For the text-containing cell, return its midpoint in [X, Y] coordinate format. 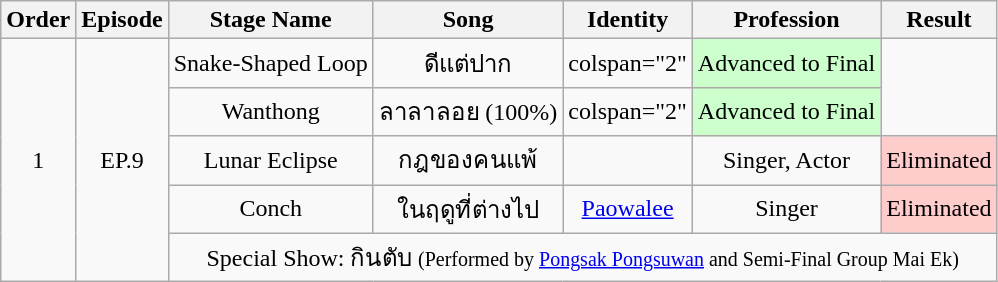
Stage Name [270, 20]
กฎของคนแพ้ [468, 160]
Episode [122, 20]
Song [468, 20]
ลาลาลอย (100%) [468, 112]
Wanthong [270, 112]
Singer, Actor [786, 160]
Result [939, 20]
Lunar Eclipse [270, 160]
ดีแต่ปาก [468, 64]
Profession [786, 20]
Conch [270, 208]
Paowalee [628, 208]
Special Show: กินตับ (Performed by Pongsak Pongsuwan and Semi-Final Group Mai Ek) [582, 258]
EP.9 [122, 160]
Identity [628, 20]
Snake-Shaped Loop [270, 64]
Singer [786, 208]
1 [38, 160]
Order [38, 20]
ในฤดูที่ต่างไป [468, 208]
